Provide the (X, Y) coordinate of the cell's center where the given text is located.  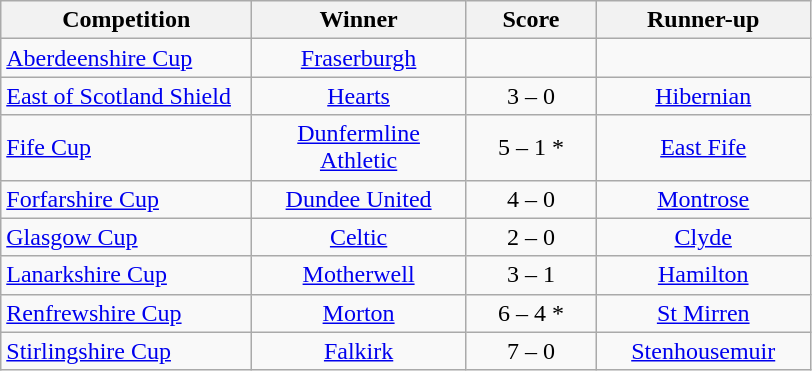
3 – 0 (530, 96)
Hibernian (703, 96)
East Fife (703, 148)
East of Scotland Shield (126, 96)
5 – 1 * (530, 148)
Runner-up (703, 20)
Hamilton (703, 275)
Stirlingshire Cup (126, 351)
2 – 0 (530, 237)
7 – 0 (530, 351)
Hearts (359, 96)
Glasgow Cup (126, 237)
Stenhousemuir (703, 351)
Motherwell (359, 275)
St Mirren (703, 313)
Morton (359, 313)
Fraserburgh (359, 58)
Forfarshire Cup (126, 199)
Winner (359, 20)
Score (530, 20)
Dunfermline Athletic (359, 148)
Dundee United (359, 199)
Renfrewshire Cup (126, 313)
Aberdeenshire Cup (126, 58)
Competition (126, 20)
Clyde (703, 237)
Fife Cup (126, 148)
Lanarkshire Cup (126, 275)
Falkirk (359, 351)
6 – 4 * (530, 313)
3 – 1 (530, 275)
Montrose (703, 199)
Celtic (359, 237)
4 – 0 (530, 199)
